Extract the [X, Y] coordinate from the center of the cell holding the provided text.  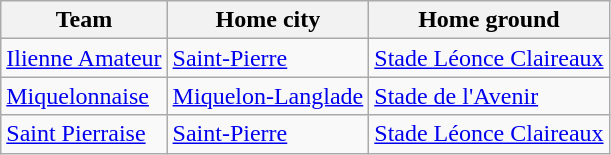
Ilienne Amateur [84, 58]
Saint Pierraise [84, 134]
Stade de l'Avenir [489, 96]
Miquelonnaise [84, 96]
Home city [268, 20]
Team [84, 20]
Miquelon-Langlade [268, 96]
Home ground [489, 20]
